Return the (X, Y) coordinate for the center point of the cell that contains the specified text.  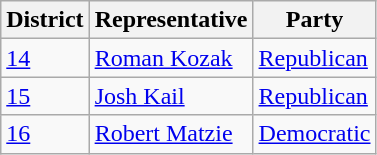
16 (45, 134)
Party (314, 20)
14 (45, 58)
15 (45, 96)
Democratic (314, 134)
Representative (171, 20)
Josh Kail (171, 96)
District (45, 20)
Roman Kozak (171, 58)
Robert Matzie (171, 134)
